Scan for the cell matching the given text and deliver its (X, Y) coordinate at center. 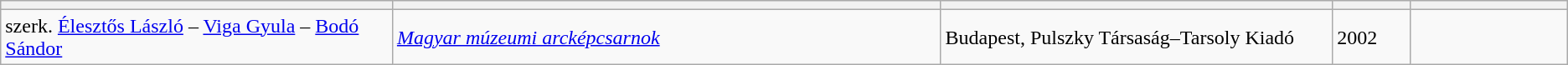
2002 (1372, 37)
Budapest, Pulszky Társaság–Tarsoly Kiadó (1137, 37)
Magyar múzeumi arcképcsarnok (667, 37)
szerk. Élesztős László – Viga Gyula – Bodó Sándor (197, 37)
